From the cell containing the given text, extract its center point as [X, Y] coordinate. 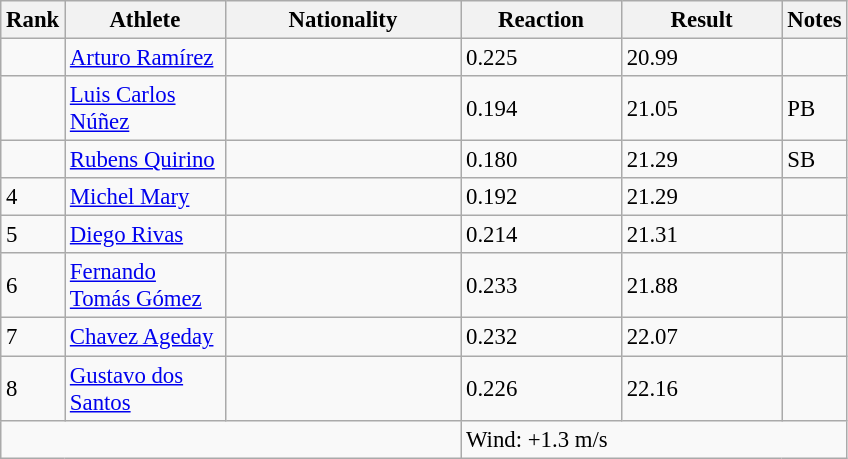
21.05 [702, 108]
5 [33, 235]
Fernando Tomás Gómez [146, 286]
Chavez Ageday [146, 337]
Athlete [146, 20]
Luis Carlos Núñez [146, 108]
6 [33, 286]
21.88 [702, 286]
4 [33, 197]
20.99 [702, 58]
Gustavo dos Santos [146, 388]
Reaction [542, 20]
0.225 [542, 58]
22.16 [702, 388]
Wind: +1.3 m/s [654, 439]
Rubens Quirino [146, 160]
0.214 [542, 235]
0.180 [542, 160]
Notes [814, 20]
22.07 [702, 337]
0.192 [542, 197]
Michel Mary [146, 197]
Arturo Ramírez [146, 58]
Result [702, 20]
8 [33, 388]
21.31 [702, 235]
SB [814, 160]
Nationality [343, 20]
Rank [33, 20]
0.194 [542, 108]
0.232 [542, 337]
0.233 [542, 286]
PB [814, 108]
Diego Rivas [146, 235]
7 [33, 337]
0.226 [542, 388]
